Provide the [X, Y] coordinate of the cell's center where the given text is located.  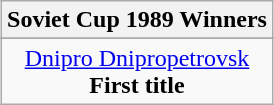
Dnipro DnipropetrovskFirst title [138, 72]
Soviet Cup 1989 Winners [138, 20]
